Provide the [x, y] coordinate of the cell's center where the given text is located.  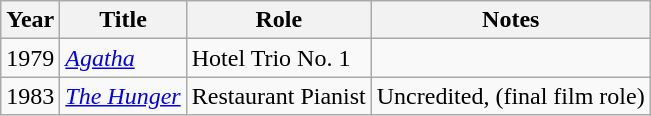
The Hunger [123, 96]
Title [123, 20]
Year [30, 20]
1979 [30, 58]
Hotel Trio No. 1 [278, 58]
Restaurant Pianist [278, 96]
Notes [510, 20]
1983 [30, 96]
Uncredited, (final film role) [510, 96]
Agatha [123, 58]
Role [278, 20]
